From the cell containing the given text, extract its center point as (X, Y) coordinate. 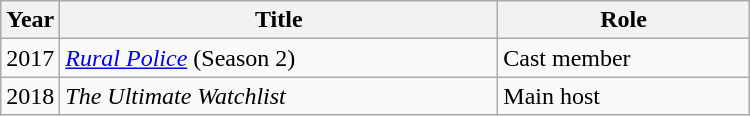
Main host (624, 96)
Role (624, 20)
2018 (30, 96)
Title (279, 20)
2017 (30, 58)
The Ultimate Watchlist (279, 96)
Year (30, 20)
Rural Police (Season 2) (279, 58)
Cast member (624, 58)
